Scan for the cell matching the given text and deliver its (x, y) coordinate at center. 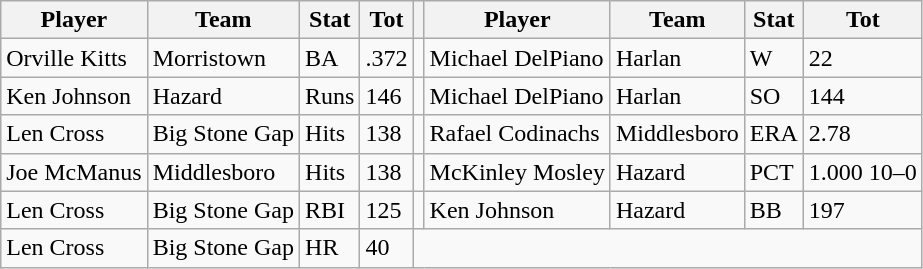
Joe McManus (74, 172)
Rafael Codinachs (517, 134)
2.78 (862, 134)
1.000 10–0 (862, 172)
197 (862, 210)
40 (386, 248)
Runs (330, 96)
22 (862, 58)
ERA (774, 134)
144 (862, 96)
BA (330, 58)
Orville Kitts (74, 58)
SO (774, 96)
Morristown (223, 58)
.372 (386, 58)
PCT (774, 172)
McKinley Mosley (517, 172)
146 (386, 96)
RBI (330, 210)
W (774, 58)
HR (330, 248)
125 (386, 210)
BB (774, 210)
